Output the [x, y] coordinate of the center of the cell containing the given text.  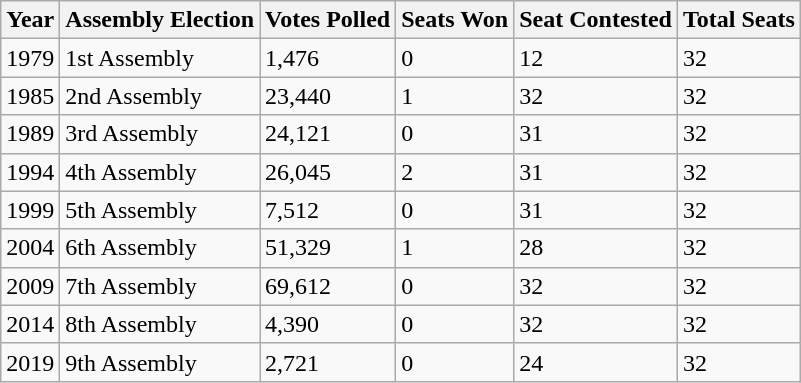
1979 [30, 58]
1989 [30, 134]
Votes Polled [328, 20]
2,721 [328, 362]
7th Assembly [160, 286]
51,329 [328, 248]
2014 [30, 324]
1994 [30, 172]
28 [596, 248]
2009 [30, 286]
Total Seats [738, 20]
2019 [30, 362]
6th Assembly [160, 248]
23,440 [328, 96]
26,045 [328, 172]
24,121 [328, 134]
5th Assembly [160, 210]
1999 [30, 210]
3rd Assembly [160, 134]
4,390 [328, 324]
12 [596, 58]
8th Assembly [160, 324]
1985 [30, 96]
7,512 [328, 210]
24 [596, 362]
Seats Won [455, 20]
1,476 [328, 58]
Seat Contested [596, 20]
4th Assembly [160, 172]
9th Assembly [160, 362]
2004 [30, 248]
69,612 [328, 286]
2nd Assembly [160, 96]
2 [455, 172]
Year [30, 20]
1st Assembly [160, 58]
Assembly Election [160, 20]
